Pinpoint the cell where the given text exists, returning its (X, Y) midpoint coordinate. 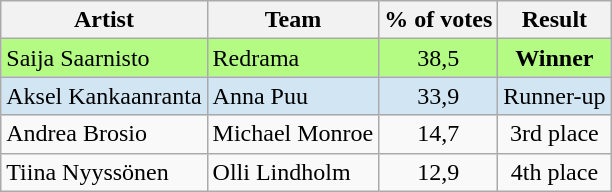
Runner-up (554, 96)
Olli Lindholm (293, 172)
38,5 (438, 58)
Aksel Kankaanranta (104, 96)
Redrama (293, 58)
Team (293, 20)
% of votes (438, 20)
Artist (104, 20)
Tiina Nyyssönen (104, 172)
33,9 (438, 96)
3rd place (554, 134)
Andrea Brosio (104, 134)
4th place (554, 172)
Anna Puu (293, 96)
Michael Monroe (293, 134)
Saija Saarnisto (104, 58)
12,9 (438, 172)
14,7 (438, 134)
Winner (554, 58)
Result (554, 20)
